From the cell containing the given text, extract its center point as [x, y] coordinate. 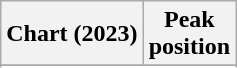
Chart (2023) [72, 34]
Peakposition [189, 34]
